Scan for the cell matching the given text and deliver its (X, Y) coordinate at center. 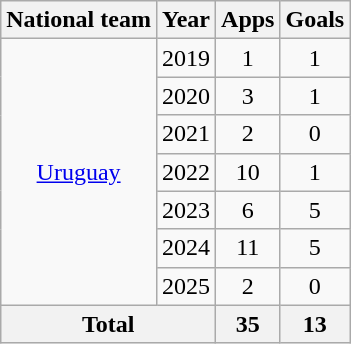
2022 (186, 172)
10 (248, 172)
2019 (186, 58)
Goals (315, 20)
2021 (186, 134)
2024 (186, 248)
35 (248, 324)
13 (315, 324)
11 (248, 248)
3 (248, 96)
6 (248, 210)
Apps (248, 20)
Total (108, 324)
2023 (186, 210)
National team (79, 20)
Uruguay (79, 172)
2020 (186, 96)
2025 (186, 286)
Year (186, 20)
